Identify which cell holds the provided text, then report its [X, Y] central coordinate. 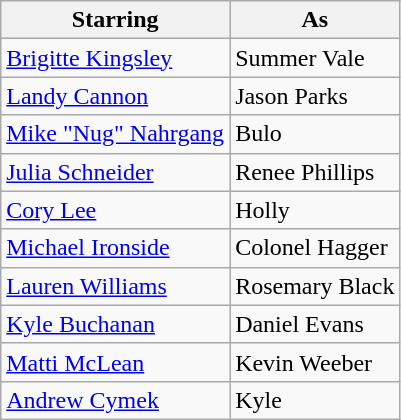
Andrew Cymek [116, 400]
Holly [315, 210]
Landy Cannon [116, 96]
Mike "Nug" Nahrgang [116, 134]
Starring [116, 20]
Michael Ironside [116, 248]
Julia Schneider [116, 172]
Kyle Buchanan [116, 324]
Daniel Evans [315, 324]
Renee Phillips [315, 172]
Jason Parks [315, 96]
Kevin Weeber [315, 362]
Summer Vale [315, 58]
Rosemary Black [315, 286]
Matti McLean [116, 362]
As [315, 20]
Lauren Williams [116, 286]
Colonel Hagger [315, 248]
Cory Lee [116, 210]
Brigitte Kingsley [116, 58]
Bulo [315, 134]
Kyle [315, 400]
